Capture the cell that displays the provided text and extract its (x, y) central coordinate. 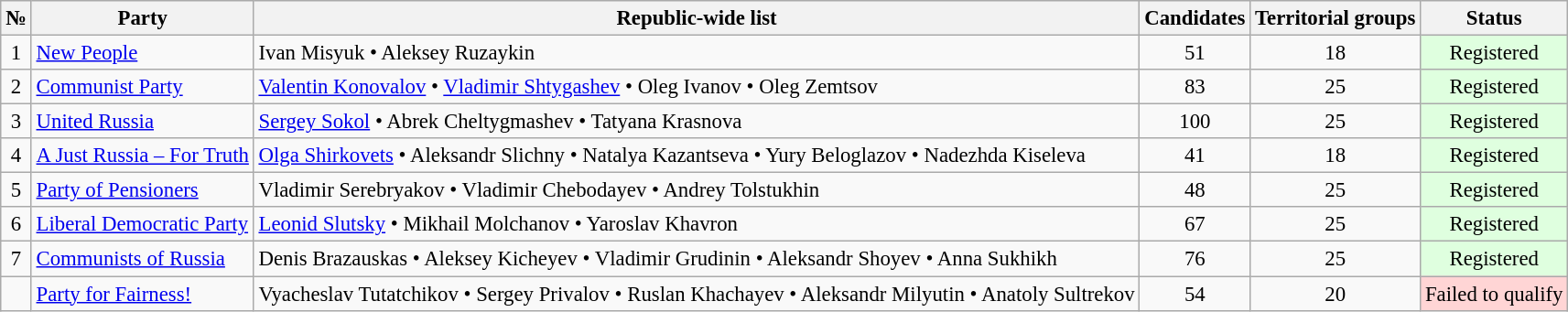
Vladimir Serebryakov • Vladimir Chebodayev • Andrey Tolstukhin (697, 190)
51 (1195, 53)
Denis Brazauskas • Aleksey Kicheyev • Vladimir Grudinin • Aleksandr Shoyev • Anna Sukhikh (697, 259)
48 (1195, 190)
20 (1336, 294)
Communist Party (143, 87)
7 (16, 259)
Status (1494, 18)
Party (143, 18)
Vyacheslav Tutatchikov • Sergey Privalov • Ruslan Khachayev • Aleksandr Milyutin • Anatoly Sultrekov (697, 294)
Ivan Misyuk • Aleksey Ruzaykin (697, 53)
A Just Russia – For Truth (143, 156)
New People (143, 53)
Sergey Sokol • Abrek Cheltygmashev • Tatyana Krasnova (697, 122)
Leonid Slutsky • Mikhail Molchanov • Yaroslav Khavron (697, 224)
83 (1195, 87)
Republic-wide list (697, 18)
3 (16, 122)
Failed to qualify (1494, 294)
41 (1195, 156)
100 (1195, 122)
Liberal Democratic Party (143, 224)
54 (1195, 294)
№ (16, 18)
6 (16, 224)
4 (16, 156)
Olga Shirkovets • Aleksandr Slichny • Natalya Kazantseva • Yury Beloglazov • Nadezhda Kiseleva (697, 156)
1 (16, 53)
Valentin Konovalov • Vladimir Shtygashev • Oleg Ivanov • Oleg Zemtsov (697, 87)
Candidates (1195, 18)
United Russia (143, 122)
67 (1195, 224)
Communists of Russia (143, 259)
76 (1195, 259)
Territorial groups (1336, 18)
Party of Pensioners (143, 190)
5 (16, 190)
Party for Fairness! (143, 294)
2 (16, 87)
